Return [X, Y] of the center of cell containing provided text 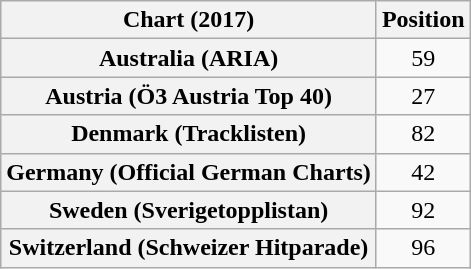
Switzerland (Schweizer Hitparade) [189, 248]
96 [423, 248]
Australia (ARIA) [189, 58]
Denmark (Tracklisten) [189, 134]
Sweden (Sverigetopplistan) [189, 210]
92 [423, 210]
42 [423, 172]
59 [423, 58]
27 [423, 96]
Austria (Ö3 Austria Top 40) [189, 96]
82 [423, 134]
Chart (2017) [189, 20]
Position [423, 20]
Germany (Official German Charts) [189, 172]
